Return [x, y] of the center of cell containing provided text 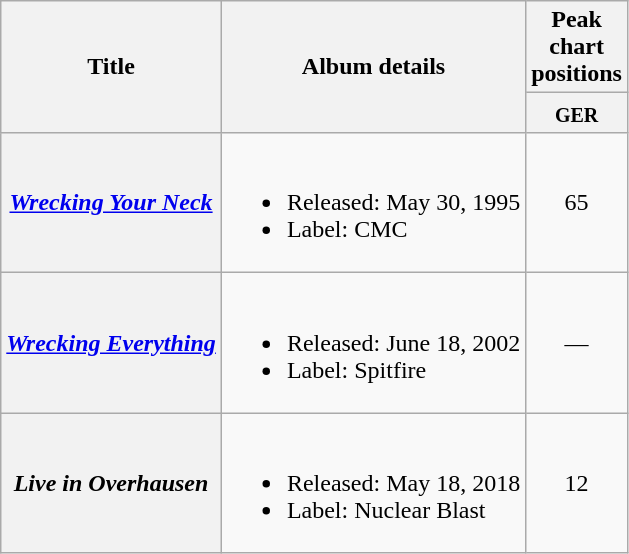
Live in Overhausen [112, 483]
Album details [373, 67]
Wrecking Everything [112, 343]
12 [577, 483]
Released: May 18, 2018Label: Nuclear Blast [373, 483]
Released: June 18, 2002Label: Spitfire [373, 343]
Released: May 30, 1995Label: CMC [373, 203]
65 [577, 203]
GER [577, 113]
Wrecking Your Neck [112, 203]
— [577, 343]
Peak chart positions [577, 47]
Title [112, 67]
